Determine the [x, y] coordinate at the center of the cell enclosing the given text.  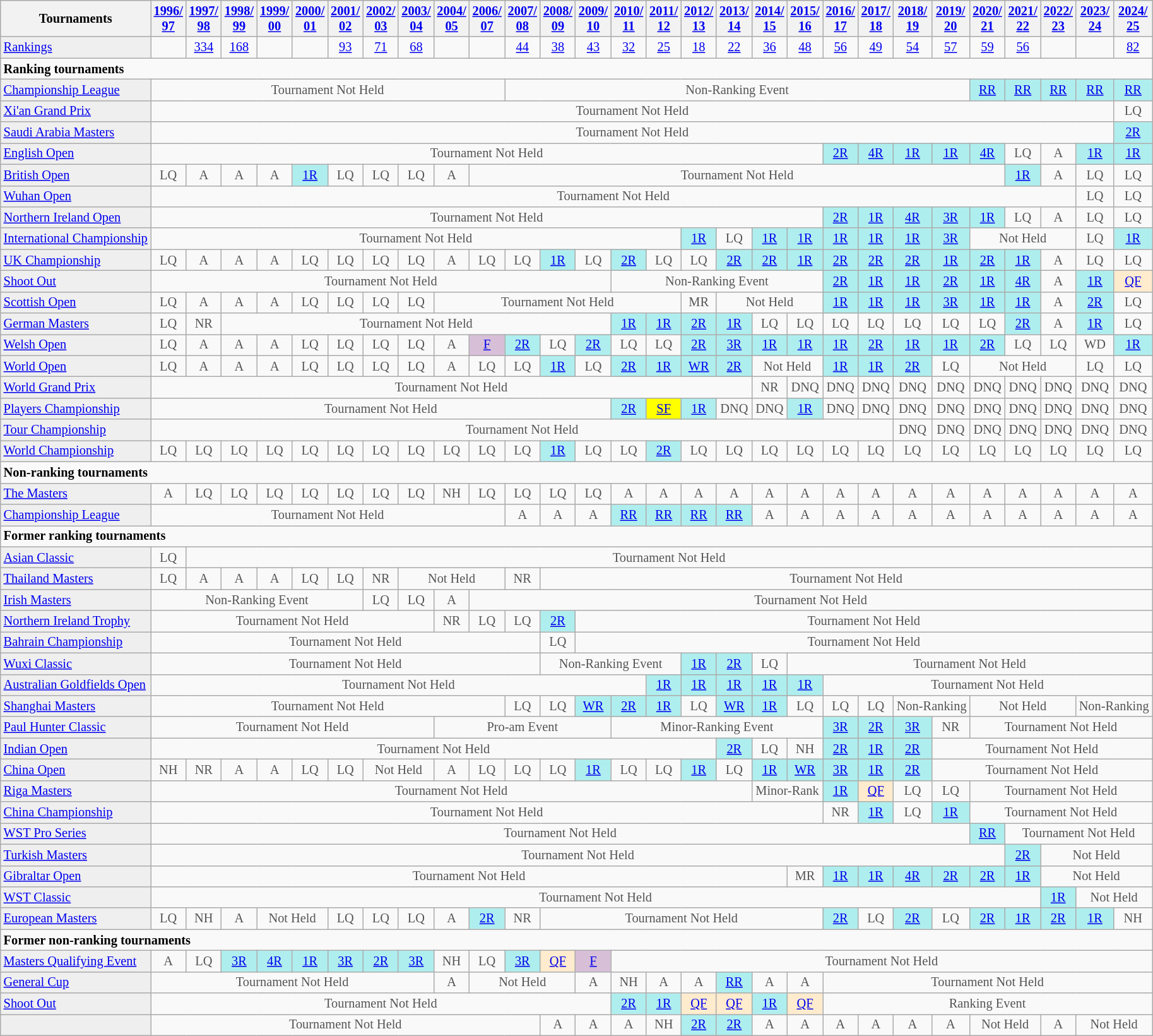
European Masters [76, 919]
2018/19 [913, 18]
334 [204, 47]
2004/05 [452, 18]
22 [734, 47]
Ranking Event [988, 1004]
168 [239, 47]
2019/20 [950, 18]
SF [664, 408]
UK Championship [76, 260]
2012/13 [699, 18]
2011/12 [664, 18]
93 [345, 47]
2022/23 [1058, 18]
2013/14 [734, 18]
International Championship [76, 239]
The Masters [76, 494]
2014/15 [769, 18]
Shanghai Masters [76, 706]
Masters Qualifying Event [76, 961]
Northern Ireland Trophy [76, 621]
2015/16 [805, 18]
Riga Masters [76, 791]
World Grand Prix [76, 387]
Northern Ireland Open [76, 217]
2003/04 [416, 18]
China Open [76, 770]
Australian Goldfields Open [76, 685]
Minor-Ranking Event [717, 727]
2001/02 [345, 18]
World Open [76, 366]
Saudi Arabia Masters [76, 133]
32 [629, 47]
WD [1095, 345]
Turkish Masters [76, 855]
Thailand Masters [76, 578]
2023/24 [1095, 18]
Non-ranking tournaments [577, 472]
Players Championship [76, 408]
Minor-Rank [787, 791]
2017/18 [876, 18]
48 [805, 47]
Indian Open [76, 749]
54 [913, 47]
2021/22 [1023, 18]
44 [523, 47]
68 [416, 47]
71 [381, 47]
Ranking tournaments [577, 69]
2008/09 [558, 18]
Former ranking tournaments [577, 536]
Gibraltar Open [76, 876]
25 [664, 47]
World Championship [76, 451]
Asian Classic [76, 557]
18 [699, 47]
2007/08 [523, 18]
Wuxi Classic [76, 664]
WST Classic [76, 897]
2016/17 [841, 18]
82 [1133, 47]
Wuhan Open [76, 196]
Irish Masters [76, 600]
General Cup [76, 982]
2000/01 [310, 18]
1999/00 [275, 18]
Xi'an Grand Prix [76, 111]
1996/97 [169, 18]
English Open [76, 153]
2009/10 [593, 18]
Welsh Open [76, 345]
59 [987, 47]
Bahrain Championship [76, 642]
WST Pro Series [76, 833]
German Masters [76, 324]
2020/21 [987, 18]
Tour Championship [76, 430]
38 [558, 47]
1998/99 [239, 18]
Scottish Open [76, 302]
57 [950, 47]
Tournaments [76, 18]
British Open [76, 175]
Rankings [76, 47]
36 [769, 47]
2002/03 [381, 18]
Paul Hunter Classic [76, 727]
49 [876, 47]
Former non-ranking tournaments [577, 940]
2006/07 [487, 18]
1997/98 [204, 18]
43 [593, 47]
Pro-am Event [523, 727]
2010/11 [629, 18]
China Championship [76, 813]
2024/25 [1133, 18]
